Output the (x, y) coordinate of the center of the cell containing the given text.  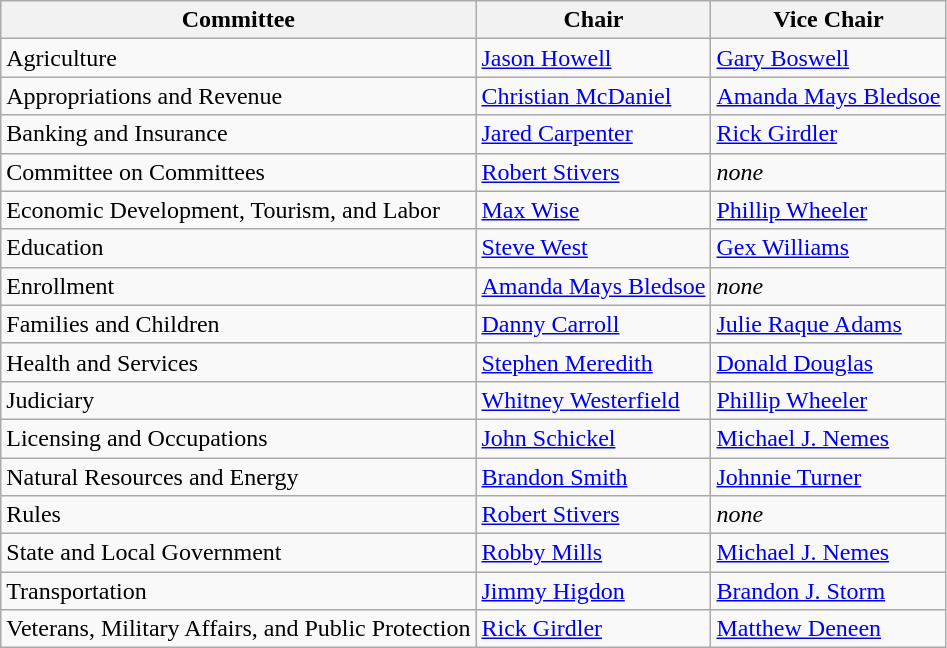
Steve West (594, 248)
John Schickel (594, 438)
Max Wise (594, 210)
Transportation (238, 591)
Julie Raque Adams (828, 324)
Jared Carpenter (594, 134)
Stephen Meredith (594, 362)
Committee on Committees (238, 172)
Education (238, 248)
Licensing and Occupations (238, 438)
Veterans, Military Affairs, and Public Protection (238, 629)
Chair (594, 20)
Brandon J. Storm (828, 591)
State and Local Government (238, 553)
Gex Williams (828, 248)
Appropriations and Revenue (238, 96)
Enrollment (238, 286)
Health and Services (238, 362)
Economic Development, Tourism, and Labor (238, 210)
Donald Douglas (828, 362)
Robby Mills (594, 553)
Natural Resources and Energy (238, 477)
Vice Chair (828, 20)
Judiciary (238, 400)
Families and Children (238, 324)
Jimmy Higdon (594, 591)
Johnnie Turner (828, 477)
Christian McDaniel (594, 96)
Banking and Insurance (238, 134)
Whitney Westerfield (594, 400)
Rules (238, 515)
Matthew Deneen (828, 629)
Committee (238, 20)
Agriculture (238, 58)
Jason Howell (594, 58)
Brandon Smith (594, 477)
Gary Boswell (828, 58)
Danny Carroll (594, 324)
